Provide the [x, y] coordinate of the cell's center where the given text is located.  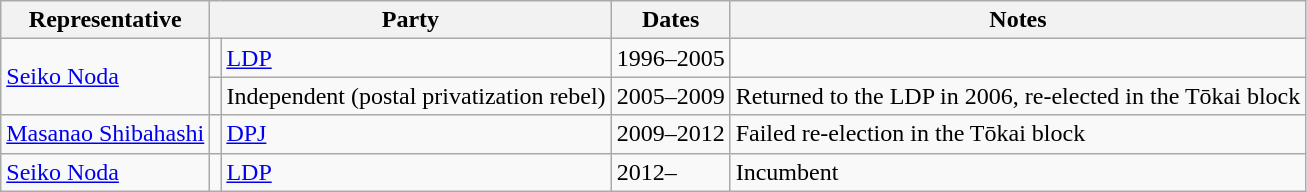
Incumbent [1018, 172]
Returned to the LDP in 2006, re-elected in the Tōkai block [1018, 96]
1996–2005 [670, 58]
Masanao Shibahashi [106, 134]
Dates [670, 20]
Representative [106, 20]
Notes [1018, 20]
2012– [670, 172]
Failed re-election in the Tōkai block [1018, 134]
2005–2009 [670, 96]
DPJ [416, 134]
Party [410, 20]
2009–2012 [670, 134]
Independent (postal privatization rebel) [416, 96]
